From the cell containing the given text, extract its center point as [x, y] coordinate. 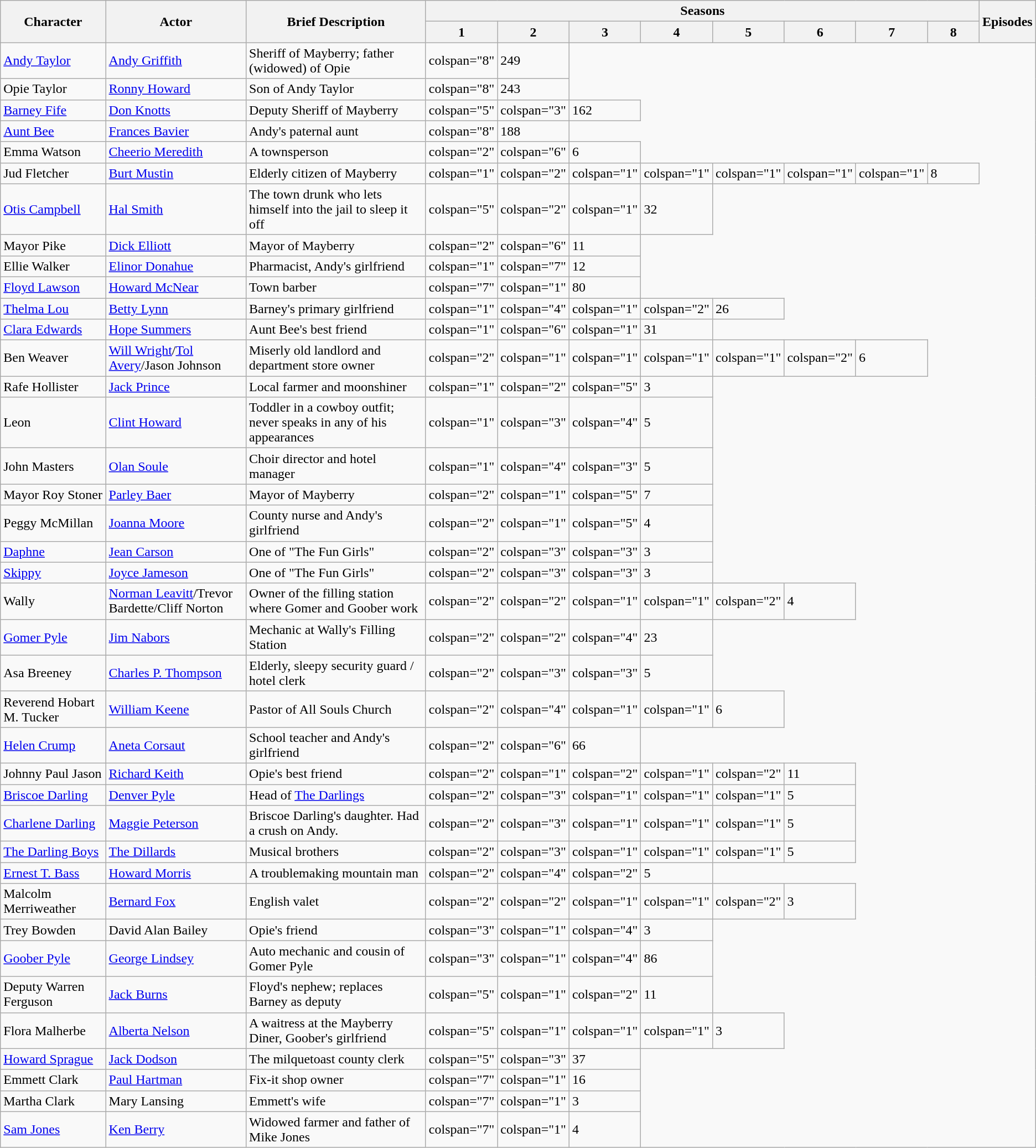
Emmett Clark [53, 1080]
243 [533, 89]
249 [533, 61]
Otis Campbell [53, 209]
Ellie Walker [53, 266]
Hal Smith [176, 209]
The milquetoast county clerk [336, 1059]
Rafe Hollister [53, 387]
John Masters [53, 466]
Martha Clark [53, 1101]
162 [605, 110]
Joanna Moore [176, 523]
Leon [53, 423]
Trey Bowden [53, 930]
Deputy Warren Ferguson [53, 995]
Goober Pyle [53, 958]
Briscoe Darling [53, 795]
Malcolm Merriweather [53, 902]
Opie Taylor [53, 89]
Paul Hartman [176, 1080]
Clara Edwards [53, 330]
Charlene Darling [53, 823]
Howard Sprague [53, 1059]
Actor [176, 22]
English valet [336, 902]
Toddler in a cowboy outfit; never speaks in any of his appearances [336, 423]
Clint Howard [176, 423]
Jim Nabors [176, 637]
Pastor of All Souls Church [336, 709]
Howard Morris [176, 873]
Don Knotts [176, 110]
Betty Lynn [176, 308]
Head of The Darlings [336, 795]
Charles P. Thompson [176, 673]
Wally [53, 601]
Peggy McMillan [53, 523]
Episodes [1007, 22]
County nurse and Andy's girlfriend [336, 523]
23 [677, 637]
Will Wright/Tol Avery/Jason Johnson [176, 359]
Brief Description [336, 22]
Asa Breeney [53, 673]
Seasons [702, 11]
Son of Andy Taylor [336, 89]
Elinor Donahue [176, 266]
Mayor Roy Stoner [53, 495]
Mary Lansing [176, 1101]
32 [677, 209]
Ken Berry [176, 1130]
Elderly, sleepy security guard / hotel clerk [336, 673]
Choir director and hotel manager [336, 466]
Thelma Lou [53, 308]
William Keene [176, 709]
Elderly citizen of Mayberry [336, 173]
Ernest T. Bass [53, 873]
Opie's best friend [336, 773]
Aunt Bee's best friend [336, 330]
Flora Malherbe [53, 1030]
Fix-it shop owner [336, 1080]
Jack Prince [176, 387]
Joyce Jameson [176, 573]
Barney's primary girlfriend [336, 308]
Ronny Howard [176, 89]
Olan Soule [176, 466]
1 [462, 32]
The Darling Boys [53, 852]
188 [533, 131]
George Lindsey [176, 958]
Miserly old landlord and department store owner [336, 359]
Skippy [53, 573]
Sam Jones [53, 1130]
A townsperson [336, 152]
Reverend Hobart M. Tucker [53, 709]
31 [677, 330]
Parley Baer [176, 495]
Character [53, 22]
Town barber [336, 287]
2 [533, 32]
Barney Fife [53, 110]
David Alan Bailey [176, 930]
Ben Weaver [53, 359]
86 [677, 958]
Hope Summers [176, 330]
Opie's friend [336, 930]
Helen Crump [53, 745]
Maggie Peterson [176, 823]
Johnny Paul Jason [53, 773]
Floyd Lawson [53, 287]
Jean Carson [176, 552]
Andy Taylor [53, 61]
Cheerio Meredith [176, 152]
Emma Watson [53, 152]
Emmett's wife [336, 1101]
26 [748, 308]
Sheriff of Mayberry; father (widowed) of Opie [336, 61]
Mechanic at Wally's Filling Station [336, 637]
80 [605, 287]
Howard McNear [176, 287]
Norman Leavitt/Trevor Bardette/Cliff Norton [176, 601]
Alberta Nelson [176, 1030]
Jud Fletcher [53, 173]
Jack Burns [176, 995]
Floyd's nephew; replaces Barney as deputy [336, 995]
16 [605, 1080]
School teacher and Andy's girlfriend [336, 745]
Local farmer and moonshiner [336, 387]
Briscoe Darling's daughter. Had a crush on Andy. [336, 823]
12 [605, 266]
Gomer Pyle [53, 637]
Aunt Bee [53, 131]
Andy Griffith [176, 61]
The town drunk who lets himself into the jail to sleep it off [336, 209]
Richard Keith [176, 773]
The Dillards [176, 852]
Denver Pyle [176, 795]
66 [605, 745]
Mayor Pike [53, 245]
A troublemaking mountain man [336, 873]
Musical brothers [336, 852]
Andy's paternal aunt [336, 131]
Widowed farmer and father of Mike Jones [336, 1130]
Dick Elliott [176, 245]
Jack Dodson [176, 1059]
Daphne [53, 552]
Burt Mustin [176, 173]
Bernard Fox [176, 902]
A waitress at the Mayberry Diner, Goober's girlfriend [336, 1030]
Auto mechanic and cousin of Gomer Pyle [336, 958]
Pharmacist, Andy's girlfriend [336, 266]
Owner of the filling station where Gomer and Goober work [336, 601]
37 [605, 1059]
Frances Bavier [176, 131]
Aneta Corsaut [176, 745]
Deputy Sheriff of Mayberry [336, 110]
